Determine the [x, y] coordinate at the center of the cell enclosing the given text.  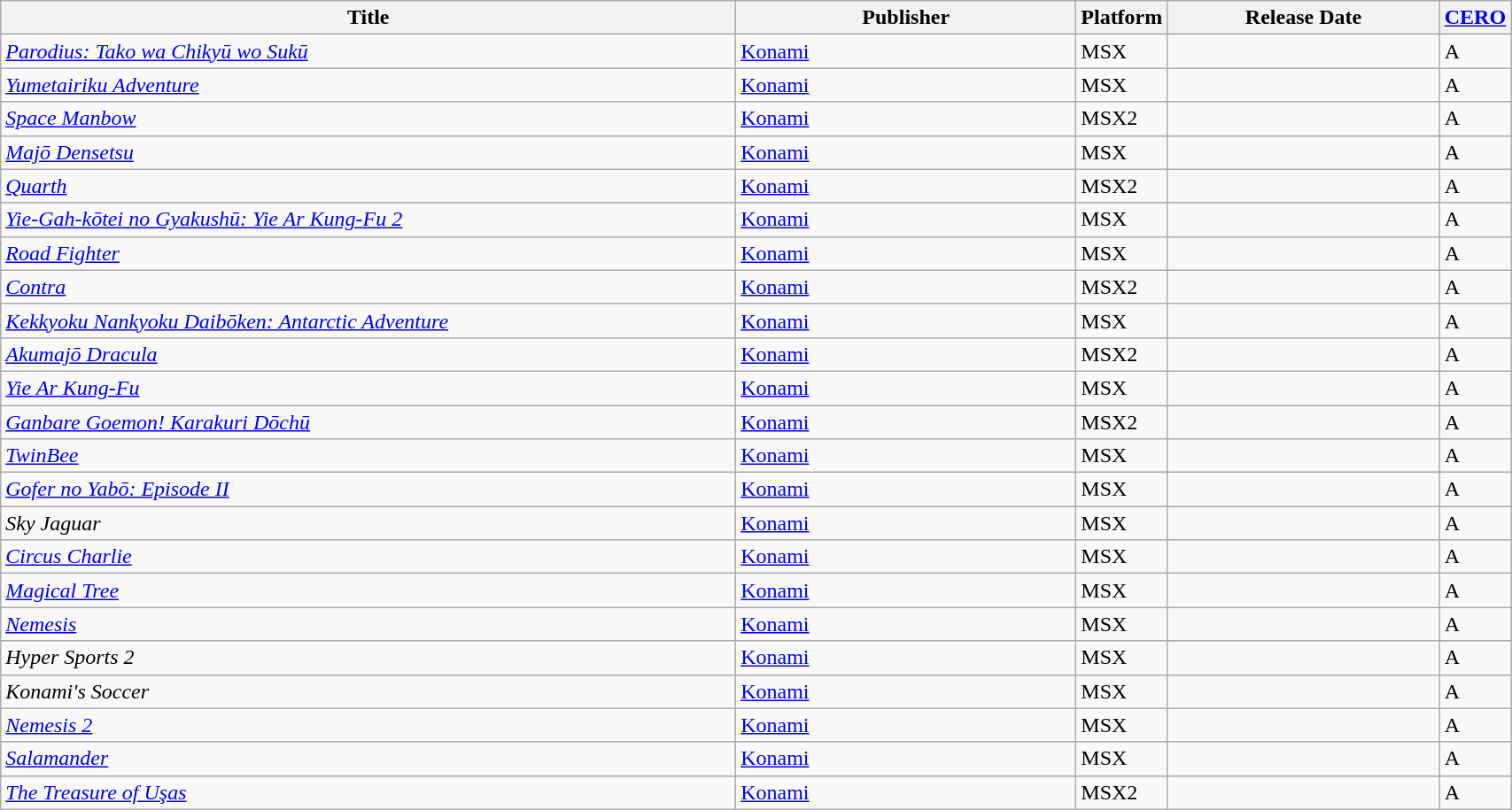
Road Fighter [368, 253]
Platform [1121, 18]
Sky Jaguar [368, 523]
Release Date [1304, 18]
Circus Charlie [368, 557]
Contra [368, 287]
Yie Ar Kung-Fu [368, 388]
Nemesis 2 [368, 725]
Salamander [368, 759]
Gofer no Yabō: Episode II [368, 490]
TwinBee [368, 456]
Quarth [368, 186]
The Treasure of Uşas [368, 792]
Space Manbow [368, 119]
Konami's Soccer [368, 691]
Akumajō Dracula [368, 354]
Magical Tree [368, 590]
Hyper Sports 2 [368, 658]
Yumetairiku Adventure [368, 85]
Yie-Gah-kōtei no Gyakushū: Yie Ar Kung-Fu 2 [368, 220]
CERO [1475, 18]
Publisher [906, 18]
Majō Densetsu [368, 152]
Nemesis [368, 624]
Title [368, 18]
Parodius: Tako wa Chikyū wo Sukū [368, 51]
Kekkyoku Nankyoku Daibōken: Antarctic Adventure [368, 320]
Ganbare Goemon! Karakuri Dōchū [368, 422]
